Extract the [X, Y] coordinate from the center of the cell holding the provided text.  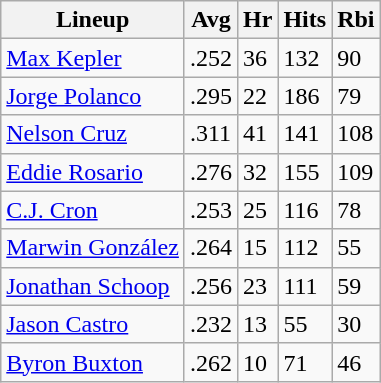
Byron Buxton [93, 362]
.311 [210, 134]
Rbi [356, 20]
78 [356, 210]
132 [305, 58]
.276 [210, 172]
.262 [210, 362]
108 [356, 134]
15 [257, 248]
Jason Castro [93, 324]
22 [257, 96]
Max Kepler [93, 58]
.256 [210, 286]
Jorge Polanco [93, 96]
41 [257, 134]
186 [305, 96]
13 [257, 324]
25 [257, 210]
.253 [210, 210]
141 [305, 134]
.232 [210, 324]
116 [305, 210]
.252 [210, 58]
10 [257, 362]
Nelson Cruz [93, 134]
112 [305, 248]
71 [305, 362]
Hits [305, 20]
111 [305, 286]
Lineup [93, 20]
30 [356, 324]
32 [257, 172]
36 [257, 58]
C.J. Cron [93, 210]
Avg [210, 20]
23 [257, 286]
Marwin González [93, 248]
Jonathan Schoop [93, 286]
46 [356, 362]
109 [356, 172]
59 [356, 286]
.264 [210, 248]
90 [356, 58]
155 [305, 172]
.295 [210, 96]
Hr [257, 20]
Eddie Rosario [93, 172]
79 [356, 96]
